Extract the [X, Y] coordinate from the center of the cell holding the provided text.  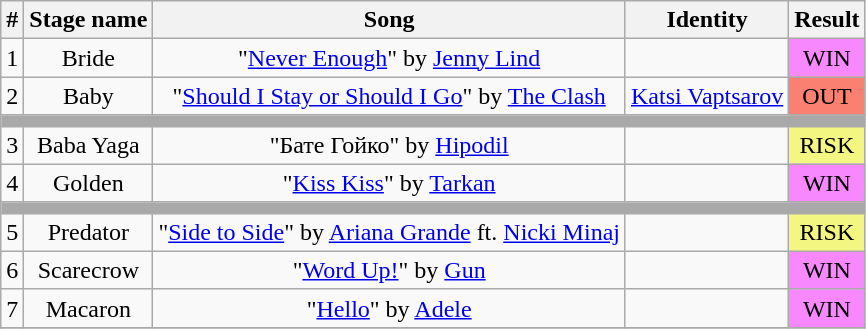
Bride [88, 58]
"Hello" by Adele [390, 308]
Song [390, 20]
Macaron [88, 308]
Katsi Vaptsarov [706, 96]
"Side to Side" by Ariana Grande ft. Nicki Minaj [390, 232]
OUT [827, 96]
"Never Enough" by Jenny Lind [390, 58]
"Kiss Kiss" by Tarkan [390, 183]
Baby [88, 96]
Stage name [88, 20]
7 [12, 308]
# [12, 20]
"Should I Stay or Should I Go" by The Clash [390, 96]
2 [12, 96]
"Word Up!" by Gun [390, 270]
Predator [88, 232]
4 [12, 183]
6 [12, 270]
1 [12, 58]
Identity [706, 20]
"Бате Гойко" by Hipodil [390, 145]
5 [12, 232]
Result [827, 20]
3 [12, 145]
Golden [88, 183]
Baba Yaga [88, 145]
Scarecrow [88, 270]
